Return (x, y) of the center of cell containing provided text 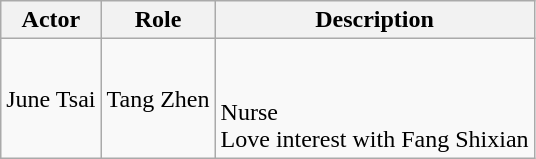
Actor (51, 20)
Description (374, 20)
June Tsai (51, 98)
Nurse Love interest with Fang Shixian (374, 98)
Role (158, 20)
Tang Zhen (158, 98)
